Provide the (x, y) coordinate of the cell's center where the given text is located.  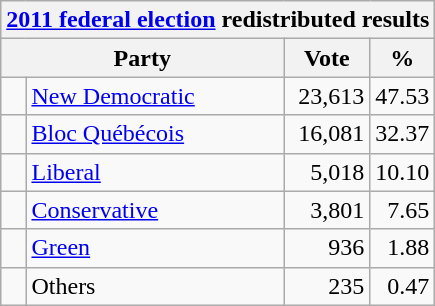
3,801 (327, 210)
Party (142, 58)
% (402, 58)
Bloc Québécois (155, 134)
235 (327, 286)
936 (327, 248)
New Democratic (155, 96)
16,081 (327, 134)
Others (155, 286)
1.88 (402, 248)
5,018 (327, 172)
Liberal (155, 172)
0.47 (402, 286)
7.65 (402, 210)
23,613 (327, 96)
2011 federal election redistributed results (218, 20)
Vote (327, 58)
47.53 (402, 96)
Conservative (155, 210)
10.10 (402, 172)
32.37 (402, 134)
Green (155, 248)
